Find where the given text appears and provide that cell's center as (x, y) coordinate. 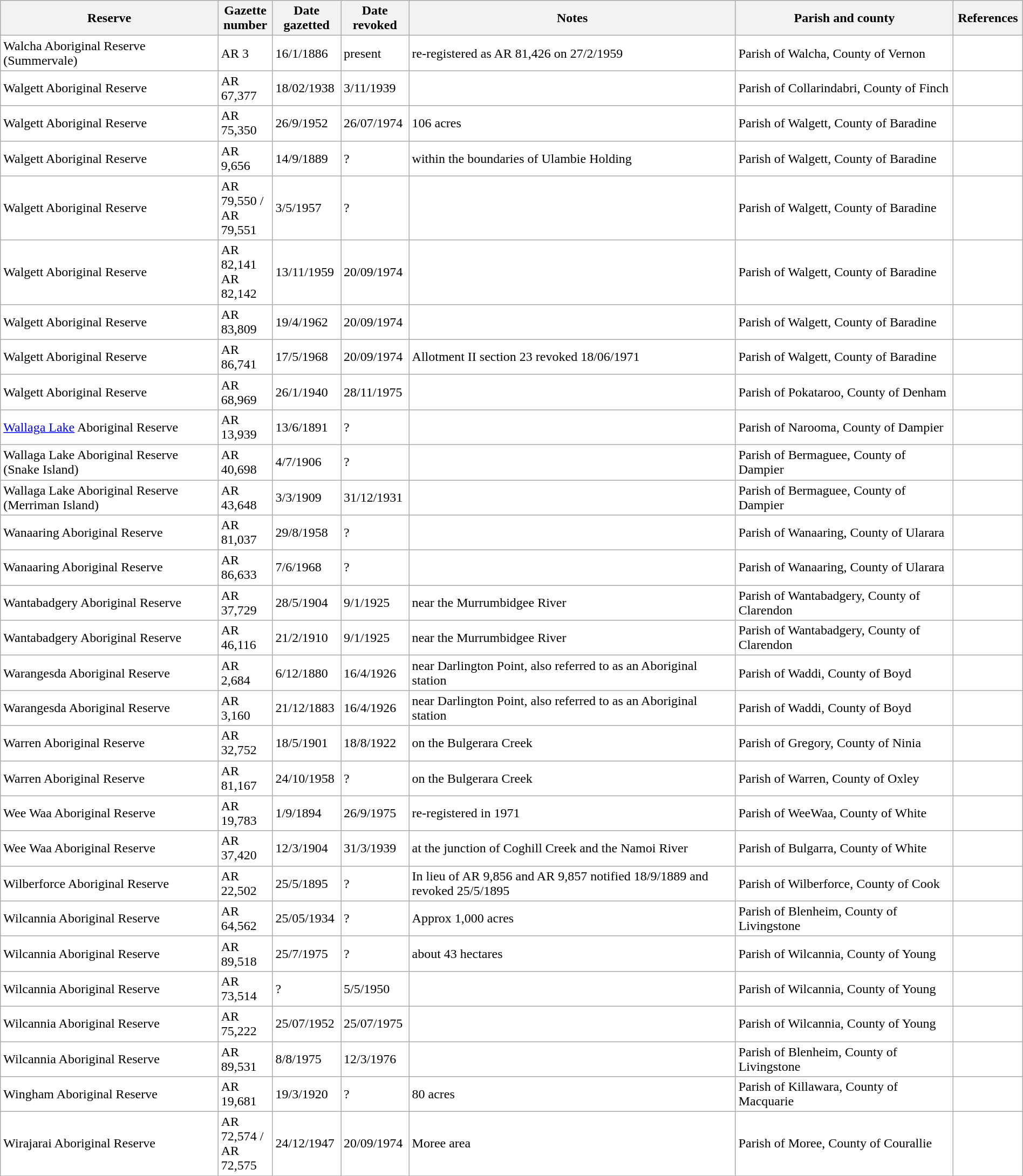
AR 3,160 (245, 708)
AR 86,741 (245, 357)
AR 75,222 (245, 1024)
Parish of Walcha, County of Vernon (844, 53)
AR 37,420 (245, 848)
re-registered as AR 81,426 on 27/2/1959 (572, 53)
at the junction of Coghill Creek and the Namoi River (572, 848)
Parish of Collarindabri, County of Finch (844, 88)
25/5/1895 (306, 884)
25/7/1975 (306, 954)
AR 86,633 (245, 568)
Gazette number (245, 18)
3/3/1909 (306, 497)
Notes (572, 18)
Parish of Wilberforce, County of Cook (844, 884)
14/9/1889 (306, 159)
Wallaga Lake Aboriginal Reserve (Merriman Island) (109, 497)
Parish of Moree, County of Courallie (844, 1144)
18/8/1922 (376, 743)
24/12/1947 (306, 1144)
AR 67,377 (245, 88)
within the boundaries of Ulambie Holding (572, 159)
17/5/1968 (306, 357)
16/1/1886 (306, 53)
Wallaga Lake Aboriginal Reserve (Snake Island) (109, 462)
28/11/1975 (376, 392)
31/3/1939 (376, 848)
AR 9,656 (245, 159)
3/11/1939 (376, 88)
Reserve (109, 18)
4/7/1906 (306, 462)
28/5/1904 (306, 603)
AR 64,562 (245, 918)
AR 68,969 (245, 392)
Parish of Narooma, County of Dampier (844, 427)
26/1/1940 (306, 392)
AR 73,514 (245, 988)
Moree area (572, 1144)
AR 46,116 (245, 638)
AR 81,167 (245, 778)
AR 89,518 (245, 954)
Date revoked (376, 18)
106 acres (572, 123)
AR 75,350 (245, 123)
Allotment II section 23 revoked 18/06/1971 (572, 357)
Walcha Aboriginal Reserve (Summervale) (109, 53)
26/07/1974 (376, 123)
Parish of Bulgarra, County of White (844, 848)
AR 22,502 (245, 884)
21/2/1910 (306, 638)
AR 2,684 (245, 673)
6/12/1880 (306, 673)
3/5/1957 (306, 208)
re-registered in 1971 (572, 813)
AR 3 (245, 53)
In lieu of AR 9,856 and AR 9,857 notified 18/9/1889 and revoked 25/5/1895 (572, 884)
26/9/1952 (306, 123)
24/10/1958 (306, 778)
AR 82,141AR 82,142 (245, 272)
Wallaga Lake Aboriginal Reserve (109, 427)
5/5/1950 (376, 988)
AR 37,729 (245, 603)
13/11/1959 (306, 272)
Parish of Gregory, County of Ninia (844, 743)
Parish of Killawara, County of Macquarie (844, 1094)
AR 19,681 (245, 1094)
26/9/1975 (376, 813)
Parish and county (844, 18)
Approx 1,000 acres (572, 918)
References (988, 18)
AR 43,648 (245, 497)
19/3/1920 (306, 1094)
13/6/1891 (306, 427)
AR 83,809 (245, 322)
AR 19,783 (245, 813)
25/05/1934 (306, 918)
Wilberforce Aboriginal Reserve (109, 884)
Parish of Warren, County of Oxley (844, 778)
1/9/1894 (306, 813)
8/8/1975 (306, 1058)
31/12/1931 (376, 497)
AR 79,550 / AR 79,551 (245, 208)
AR 72,574 / AR 72,575 (245, 1144)
AR 32,752 (245, 743)
about 43 hectares (572, 954)
Wirajarai Aboriginal Reserve (109, 1144)
Wingham Aboriginal Reserve (109, 1094)
25/07/1952 (306, 1024)
AR 89,531 (245, 1058)
12/3/1904 (306, 848)
18/02/1938 (306, 88)
AR 13,939 (245, 427)
21/12/1883 (306, 708)
19/4/1962 (306, 322)
29/8/1958 (306, 533)
Parish of Pokataroo, County of Denham (844, 392)
7/6/1968 (306, 568)
present (376, 53)
Date gazetted (306, 18)
AR 40,698 (245, 462)
18/5/1901 (306, 743)
12/3/1976 (376, 1058)
25/07/1975 (376, 1024)
AR 81,037 (245, 533)
80 acres (572, 1094)
Parish of WeeWaa, County of White (844, 813)
